Output the [X, Y] coordinate of the center of the cell containing the given text.  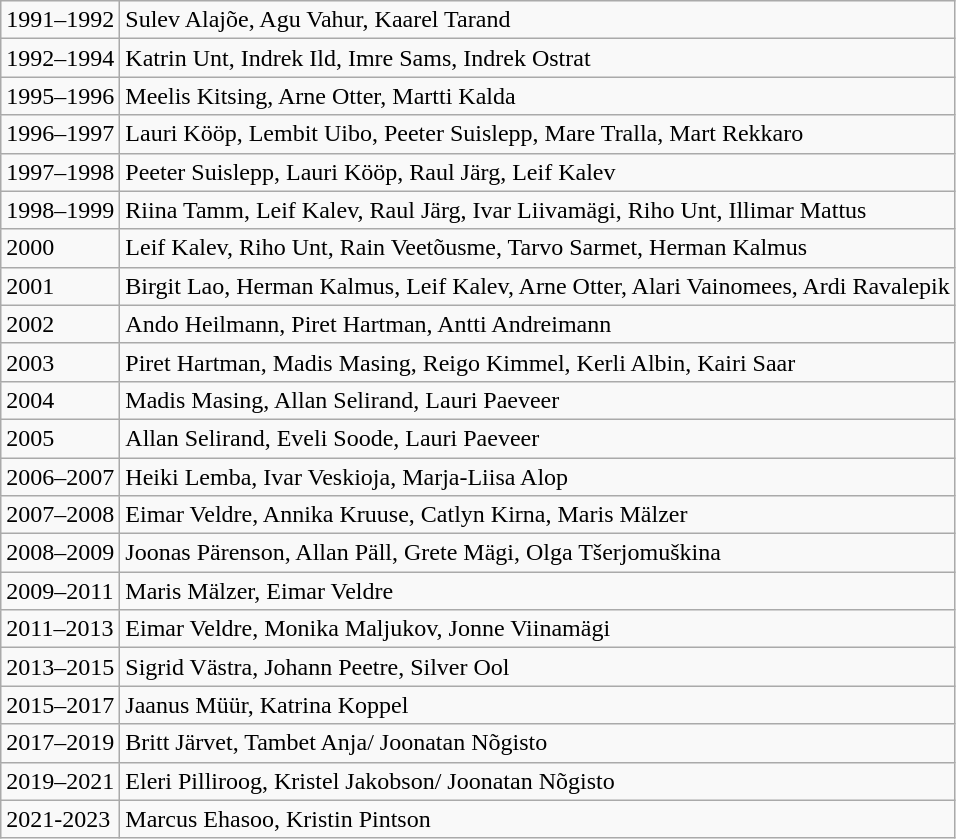
2001 [60, 286]
Britt Järvet, Tambet Anja/ Joonatan Nõgisto [538, 743]
1991–1992 [60, 20]
Ando Heilmann, Piret Hartman, Antti Andreimann [538, 324]
Meelis Kitsing, Arne Otter, Martti Kalda [538, 96]
2003 [60, 362]
Riina Tamm, Leif Kalev, Raul Järg, Ivar Liivamägi, Riho Unt, Illimar Mattus [538, 210]
Peeter Suislepp, Lauri Kööp, Raul Järg, Leif Kalev [538, 172]
Sigrid Västra, Johann Peetre, Silver Ool [538, 667]
2007–2008 [60, 515]
2006–2007 [60, 477]
Heiki Lemba, Ivar Veskioja, Marja-Liisa Alop [538, 477]
Lauri Kööp, Lembit Uibo, Peeter Suislepp, Mare Tralla, Mart Rekkaro [538, 134]
1996–1997 [60, 134]
2011–2013 [60, 629]
2005 [60, 438]
2021-2023 [60, 819]
Eimar Veldre, Annika Kruuse, Catlyn Kirna, Maris Mälzer [538, 515]
2019–2021 [60, 781]
Katrin Unt, Indrek Ild, Imre Sams, Indrek Ostrat [538, 58]
Jaanus Müür, Katrina Koppel [538, 705]
2017–2019 [60, 743]
1998–1999 [60, 210]
Sulev Alajõe, Agu Vahur, Kaarel Tarand [538, 20]
2000 [60, 248]
1995–1996 [60, 96]
Madis Masing, Allan Selirand, Lauri Paeveer [538, 400]
2009–2011 [60, 591]
Birgit Lao, Herman Kalmus, Leif Kalev, Arne Otter, Alari Vainomees, Ardi Ravalepik [538, 286]
1992–1994 [60, 58]
2002 [60, 324]
2004 [60, 400]
Allan Selirand, Eveli Soode, Lauri Paeveer [538, 438]
Maris Mälzer, Eimar Veldre [538, 591]
2008–2009 [60, 553]
Eleri Pilliroog, Kristel Jakobson/ Joonatan Nõgisto [538, 781]
Joonas Pärenson, Allan Päll, Grete Mägi, Olga Tšerjomuškina [538, 553]
1997–1998 [60, 172]
Eimar Veldre, Monika Maljukov, Jonne Viinamägi [538, 629]
2015–2017 [60, 705]
Marcus Ehasoo, Kristin Pintson [538, 819]
Piret Hartman, Madis Masing, Reigo Kimmel, Kerli Albin, Kairi Saar [538, 362]
2013–2015 [60, 667]
Leif Kalev, Riho Unt, Rain Veetõusme, Tarvo Sarmet, Herman Kalmus [538, 248]
